Return (x, y) of the center of cell containing provided text 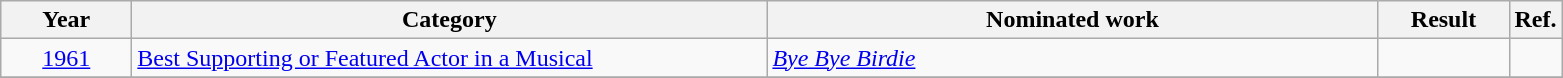
Bye Bye Birdie (1072, 58)
Result (1444, 20)
Category (450, 20)
Ref. (1536, 20)
Nominated work (1072, 20)
1961 (66, 58)
Year (66, 20)
Best Supporting or Featured Actor in a Musical (450, 58)
